Determine the (X, Y) coordinate at the center of the cell enclosing the given text.  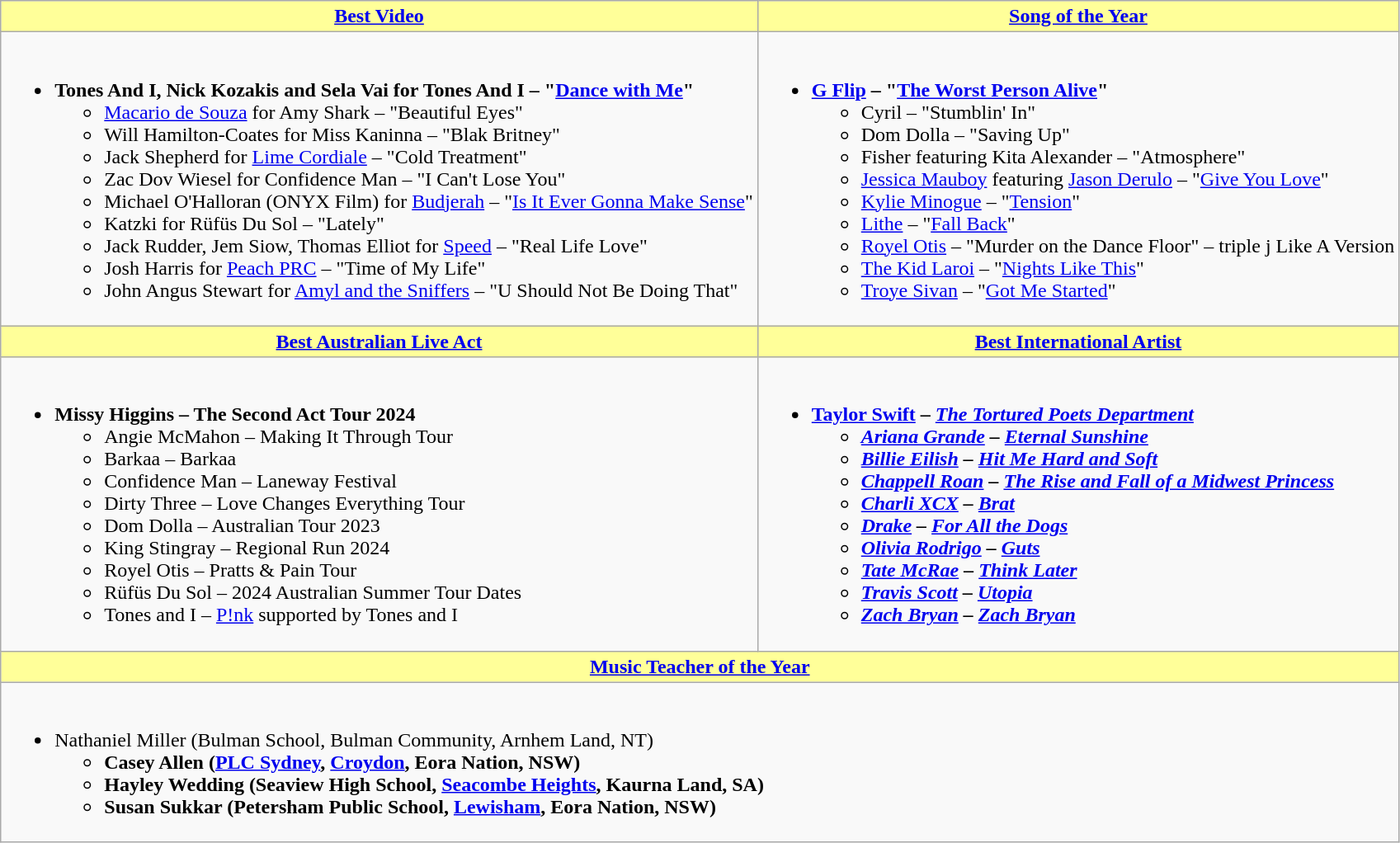
Music Teacher of the Year (700, 666)
Song of the Year (1077, 16)
Best International Artist (1077, 341)
Best Video (379, 16)
Best Australian Live Act (379, 341)
